Return the (X, Y) coordinate for the center point of the cell that contains the specified text.  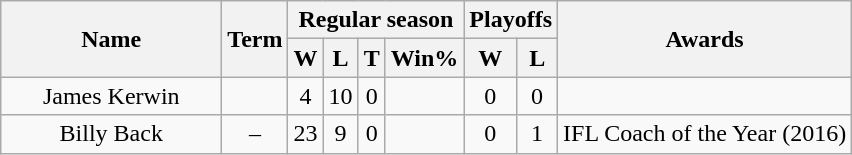
T (372, 58)
Awards (705, 39)
10 (340, 96)
Billy Back (112, 134)
Regular season (376, 20)
23 (306, 134)
Name (112, 39)
Win% (424, 58)
Playoffs (511, 20)
9 (340, 134)
Term (255, 39)
IFL Coach of the Year (2016) (705, 134)
1 (538, 134)
James Kerwin (112, 96)
4 (306, 96)
– (255, 134)
